Identify which cell holds the provided text, then report its [X, Y] central coordinate. 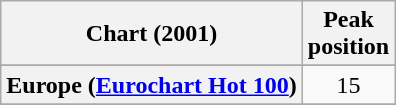
15 [348, 85]
Peakposition [348, 34]
Europe (Eurochart Hot 100) [152, 85]
Chart (2001) [152, 34]
